Determine the [X, Y] coordinate at the center of the cell enclosing the given text.  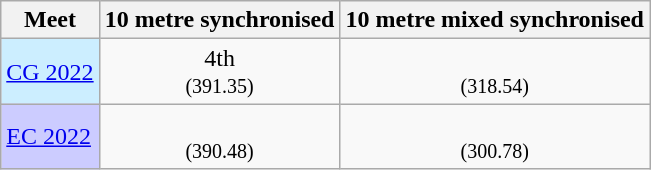
CG 2022 [50, 72]
(390.48) [220, 136]
(300.78) [494, 136]
(318.54) [494, 72]
4th(391.35) [220, 72]
EC 2022 [50, 136]
10 metre mixed synchronised [494, 20]
10 metre synchronised [220, 20]
Meet [50, 20]
